Return [x, y] of the center of cell containing provided text 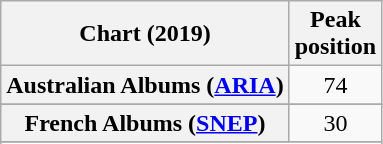
Chart (2019) [145, 34]
French Albums (SNEP) [145, 123]
74 [335, 85]
Peakposition [335, 34]
Australian Albums (ARIA) [145, 85]
30 [335, 123]
